For the text-containing cell, return its midpoint in (X, Y) coordinate format. 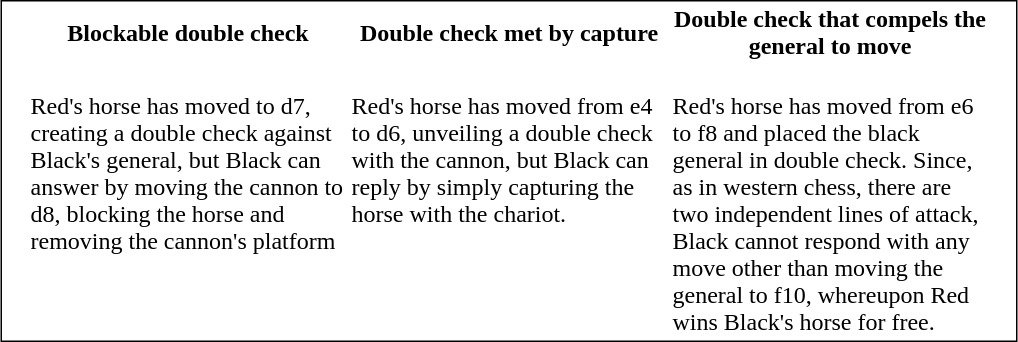
Blockable double check (188, 32)
Double check met by capture (509, 32)
Double check that compels the general to move (830, 32)
Red's horse has moved from e4 to d6, unveiling a double check with the cannon, but Black can reply by simply capturing the horse with the chariot. (509, 200)
